Output the (X, Y) coordinate of the center of the cell containing the given text.  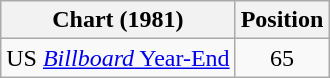
US Billboard Year-End (118, 58)
Position (282, 20)
65 (282, 58)
Chart (1981) (118, 20)
